Output the (X, Y) coordinate of the center of the cell containing the given text.  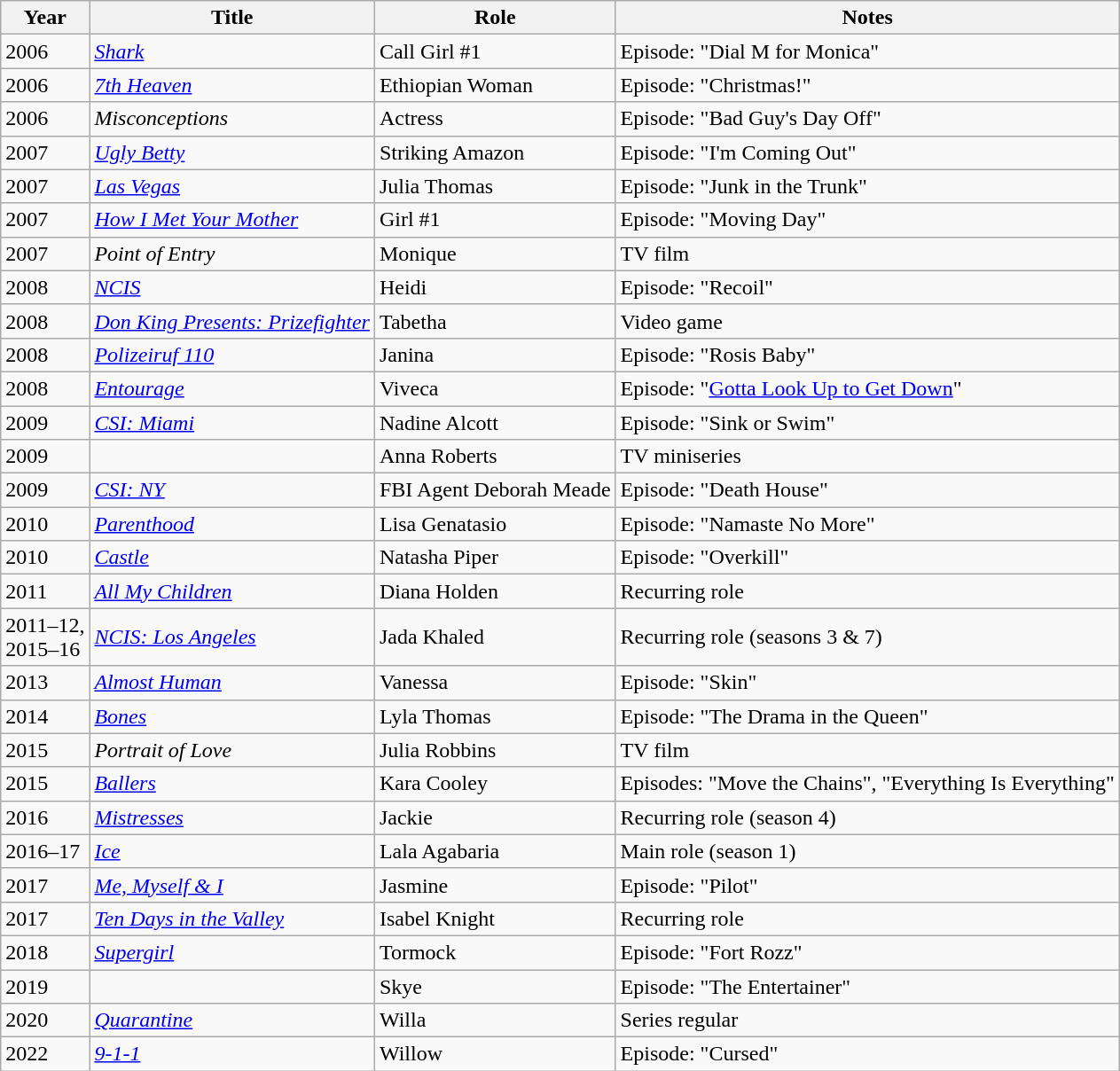
2011 (45, 591)
Jackie (495, 817)
Las Vegas (232, 186)
CSI: NY (232, 490)
Misconceptions (232, 119)
Recurring role (seasons 3 & 7) (867, 637)
NCIS: Los Angeles (232, 637)
Monique (495, 254)
Anna Roberts (495, 457)
Jasmine (495, 885)
2022 (45, 1054)
Almost Human (232, 683)
Isabel Knight (495, 919)
Diana Holden (495, 591)
Lyla Thomas (495, 716)
Episode: "Cursed" (867, 1054)
Willa (495, 1020)
Tabetha (495, 321)
2018 (45, 952)
Lisa Genatasio (495, 524)
Viveca (495, 388)
Me, Myself & I (232, 885)
Series regular (867, 1020)
Episode: "Gotta Look Up to Get Down" (867, 388)
Girl #1 (495, 220)
Episode: "Skin" (867, 683)
Episode: "The Entertainer" (867, 987)
9-1-1 (232, 1054)
Ten Days in the Valley (232, 919)
Entourage (232, 388)
Recurring role (season 4) (867, 817)
Episode: "Sink or Swim" (867, 423)
2016–17 (45, 851)
How I Met Your Mother (232, 220)
Episode: "Junk in the Trunk" (867, 186)
Year (45, 18)
Episode: "Pilot" (867, 885)
Mistresses (232, 817)
Episode: "Moving Day" (867, 220)
Episode: "Christmas!" (867, 85)
Episode: "Overkill" (867, 558)
Episode: "Dial M for Monica" (867, 51)
Castle (232, 558)
Call Girl #1 (495, 51)
2016 (45, 817)
Title (232, 18)
Natasha Piper (495, 558)
Quarantine (232, 1020)
Skye (495, 987)
Ethiopian Woman (495, 85)
Jada Khaled (495, 637)
Julia Robbins (495, 750)
Bones (232, 716)
Ice (232, 851)
Willow (495, 1054)
Role (495, 18)
Episode: "Fort Rozz" (867, 952)
2019 (45, 987)
Striking Amazon (495, 152)
Episode: "Namaste No More" (867, 524)
All My Children (232, 591)
Supergirl (232, 952)
Point of Entry (232, 254)
Episode: "I'm Coming Out" (867, 152)
Portrait of Love (232, 750)
2020 (45, 1020)
Polizeiruf 110 (232, 355)
FBI Agent Deborah Meade (495, 490)
Episode: "Rosis Baby" (867, 355)
TV miniseries (867, 457)
Episode: "Bad Guy's Day Off" (867, 119)
Main role (season 1) (867, 851)
Notes (867, 18)
Video game (867, 321)
Tormock (495, 952)
Ugly Betty (232, 152)
7th Heaven (232, 85)
Episodes: "Move the Chains", "Everything Is Everything" (867, 784)
Actress (495, 119)
2014 (45, 716)
Episode: "Recoil" (867, 287)
Don King Presents: Prizefighter (232, 321)
2013 (45, 683)
CSI: Miami (232, 423)
Episode: "Death House" (867, 490)
Ballers (232, 784)
Julia Thomas (495, 186)
2011–12,2015–16 (45, 637)
Parenthood (232, 524)
Episode: "The Drama in the Queen" (867, 716)
Janina (495, 355)
Kara Cooley (495, 784)
Vanessa (495, 683)
NCIS (232, 287)
Heidi (495, 287)
Shark (232, 51)
Lala Agabaria (495, 851)
Nadine Alcott (495, 423)
